For the text-containing cell, return its midpoint in [x, y] coordinate format. 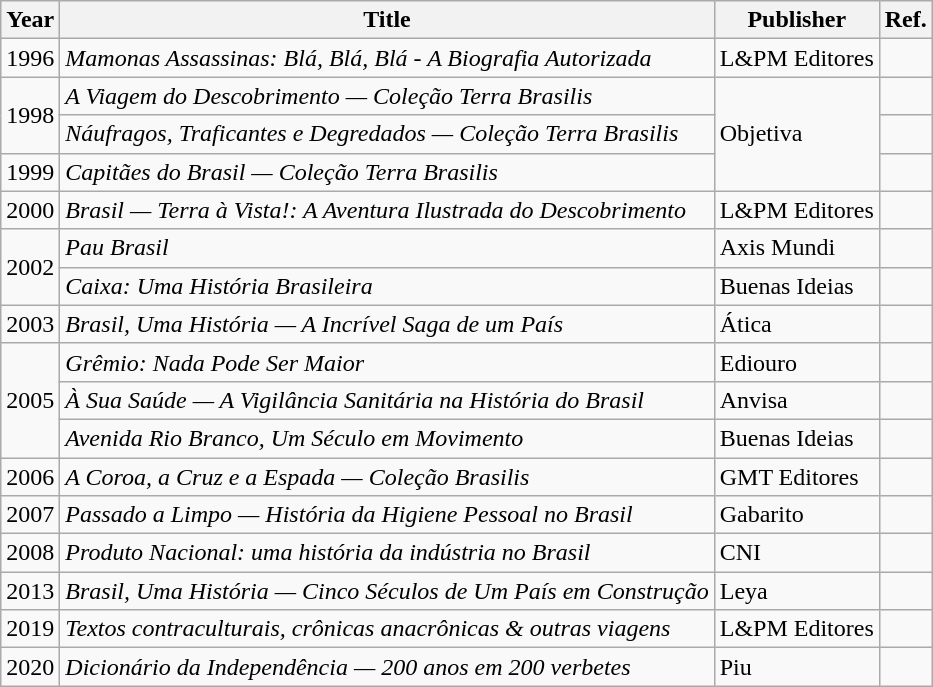
2002 [30, 267]
2005 [30, 400]
Year [30, 20]
Pau Brasil [387, 248]
Grêmio: Nada Pode Ser Maior [387, 362]
2020 [30, 667]
2003 [30, 324]
Ediouro [796, 362]
Caixa: Uma História Brasileira [387, 286]
2000 [30, 210]
1996 [30, 58]
À Sua Saúde — A Vigilância Sanitária na História do Brasil [387, 400]
Produto Nacional: uma história da indústria no Brasil [387, 553]
Axis Mundi [796, 248]
Mamonas Assassinas: Blá, Blá, Blá - A Biografia Autorizada [387, 58]
Passado a Limpo — História da Higiene Pessoal no Brasil [387, 515]
Leya [796, 591]
Gabarito [796, 515]
Avenida Rio Branco, Um Século em Movimento [387, 438]
Ref. [906, 20]
Brasil, Uma História — Cinco Séculos de Um País em Construção [387, 591]
Anvisa [796, 400]
A Viagem do Descobrimento — Coleção Terra Brasilis [387, 96]
Náufragos, Traficantes e Degredados — Coleção Terra Brasilis [387, 134]
Ática [796, 324]
2008 [30, 553]
GMT Editores [796, 477]
Textos contraculturais, crônicas anacrônicas & outras viagens [387, 629]
Dicionário da Independência — 200 anos em 200 verbetes [387, 667]
2019 [30, 629]
Brasil — Terra à Vista!: A Aventura Ilustrada do Descobrimento [387, 210]
2013 [30, 591]
Piu [796, 667]
Publisher [796, 20]
A Coroa, a Cruz e a Espada — Coleção Brasilis [387, 477]
Brasil, Uma História — A Incrível Saga de um País [387, 324]
1998 [30, 115]
CNI [796, 553]
2007 [30, 515]
Objetiva [796, 134]
2006 [30, 477]
Title [387, 20]
Capitães do Brasil — Coleção Terra Brasilis [387, 172]
1999 [30, 172]
